Provide the [X, Y] coordinate of the cell's center where the given text is located.  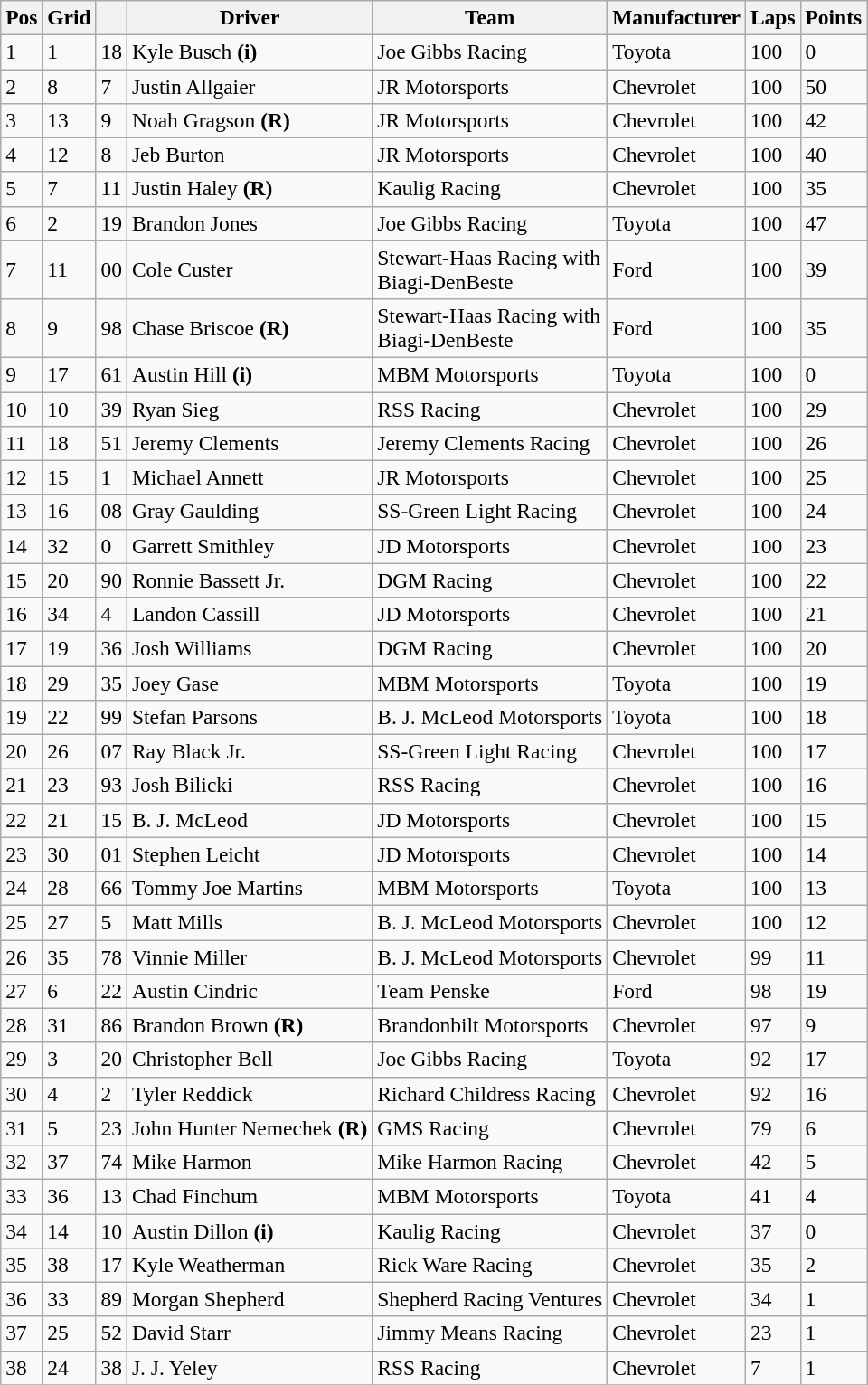
David Starr [250, 1333]
Chase Briscoe (R) [250, 327]
Jeb Burton [250, 155]
41 [772, 1196]
74 [111, 1162]
93 [111, 786]
Laps [772, 17]
Christopher Bell [250, 1060]
Brandon Brown (R) [250, 1025]
89 [111, 1299]
Garrett Smithley [250, 546]
Michael Annett [250, 477]
Richard Childress Racing [490, 1094]
Shepherd Racing Ventures [490, 1299]
Mike Harmon [250, 1162]
01 [111, 854]
J. J. Yeley [250, 1368]
John Hunter Nemechek (R) [250, 1128]
50 [834, 86]
GMS Racing [490, 1128]
07 [111, 751]
08 [111, 512]
00 [111, 269]
Austin Cindric [250, 991]
79 [772, 1128]
47 [834, 223]
86 [111, 1025]
Manufacturer [676, 17]
Ray Black Jr. [250, 751]
Pos [22, 17]
90 [111, 580]
Jimmy Means Racing [490, 1333]
Points [834, 17]
Team [490, 17]
Kyle Busch (i) [250, 52]
40 [834, 155]
Austin Dillon (i) [250, 1230]
78 [111, 956]
Driver [250, 17]
Brandon Jones [250, 223]
Jeremy Clements [250, 443]
Matt Mills [250, 922]
Cole Custer [250, 269]
61 [111, 374]
Josh Williams [250, 648]
Ryan Sieg [250, 409]
Noah Gragson (R) [250, 120]
66 [111, 888]
Mike Harmon Racing [490, 1162]
Tommy Joe Martins [250, 888]
Chad Finchum [250, 1196]
Joey Gase [250, 683]
51 [111, 443]
Brandonbilt Motorsports [490, 1025]
Morgan Shepherd [250, 1299]
Gray Gaulding [250, 512]
Tyler Reddick [250, 1094]
Grid [69, 17]
Stephen Leicht [250, 854]
Rick Ware Racing [490, 1265]
Justin Haley (R) [250, 189]
Team Penske [490, 991]
Josh Bilicki [250, 786]
Austin Hill (i) [250, 374]
97 [772, 1025]
B. J. McLeod [250, 820]
Jeremy Clements Racing [490, 443]
Landon Cassill [250, 614]
Kyle Weatherman [250, 1265]
52 [111, 1333]
Ronnie Bassett Jr. [250, 580]
Vinnie Miller [250, 956]
Justin Allgaier [250, 86]
Stefan Parsons [250, 717]
